Extract the [x, y] coordinate from the center of the cell holding the provided text.  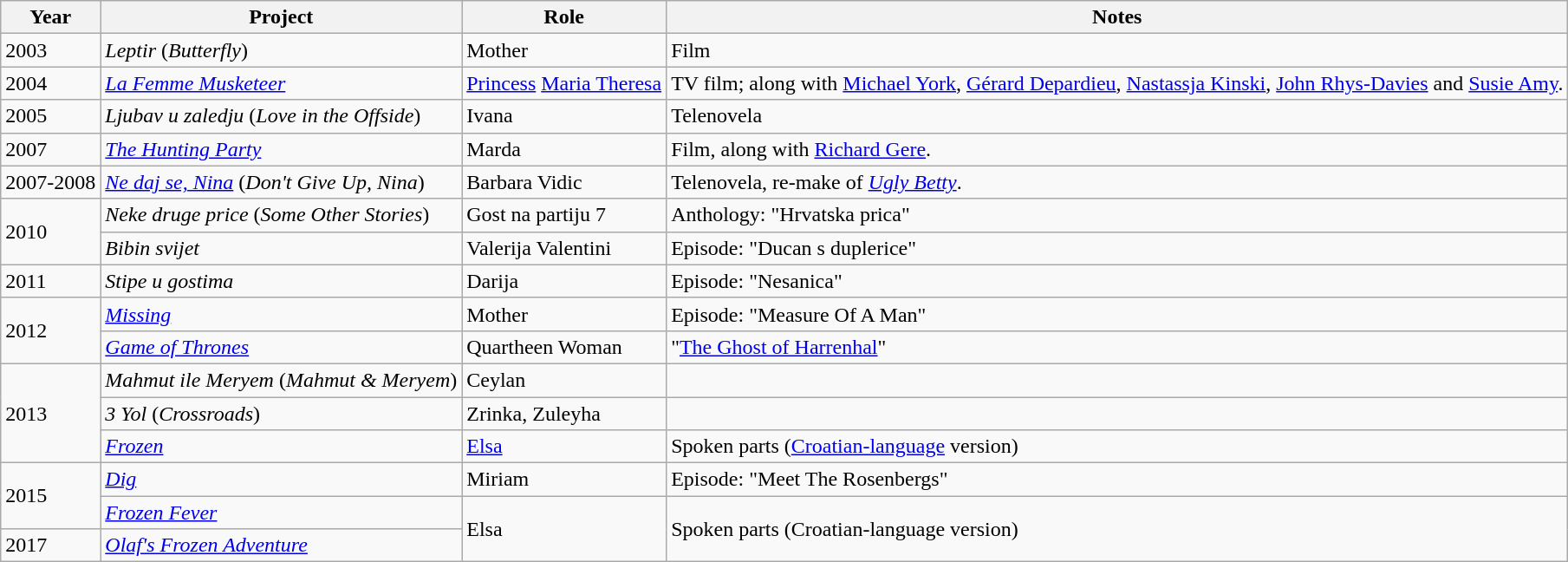
Bibin svijet [281, 248]
2010 [50, 232]
Neke druge price (Some Other Stories) [281, 215]
Darija [564, 281]
La Femme Musketeer [281, 83]
Notes [1117, 17]
Role [564, 17]
Stipe u gostima [281, 281]
2012 [50, 330]
Episode: "Measure Of A Man" [1117, 314]
Frozen [281, 447]
2007 [50, 149]
Ljubav u zaledju (Love in the Offside) [281, 116]
Episode: "Nesanica" [1117, 281]
Dig [281, 480]
The Hunting Party [281, 149]
2011 [50, 281]
Anthology: "Hrvatska prica" [1117, 215]
2015 [50, 496]
Olaf's Frozen Adventure [281, 546]
TV film; along with Michael York, Gérard Depardieu, Nastassja Kinski, John Rhys-Davies and Susie Amy. [1117, 83]
2005 [50, 116]
Barbara Vidic [564, 182]
Game of Thrones [281, 347]
Leptir (Butterfly) [281, 50]
Year [50, 17]
Valerija Valentini [564, 248]
2004 [50, 83]
Princess Maria Theresa [564, 83]
Quartheen Woman [564, 347]
Project [281, 17]
2003 [50, 50]
"The Ghost of Harrenhal" [1117, 347]
2017 [50, 546]
Ceylan [564, 380]
Film, along with Richard Gere. [1117, 149]
Telenovela, re-make of Ugly Betty. [1117, 182]
2013 [50, 413]
Episode: "Meet The Rosenbergs" [1117, 480]
3 Yol (Crossroads) [281, 414]
Zrinka, Zuleyha [564, 414]
Miriam [564, 480]
Film [1117, 50]
2007-2008 [50, 182]
Ne daj se, Nina (Don't Give Up, Nina) [281, 182]
Ivana [564, 116]
Marda [564, 149]
Telenovela [1117, 116]
Episode: "Ducan s duplerice" [1117, 248]
Frozen Fever [281, 513]
Missing [281, 314]
Gost na partiju 7 [564, 215]
Mahmut ile Meryem (Mahmut & Meryem) [281, 380]
